Scan for the cell matching the given text and deliver its (x, y) coordinate at center. 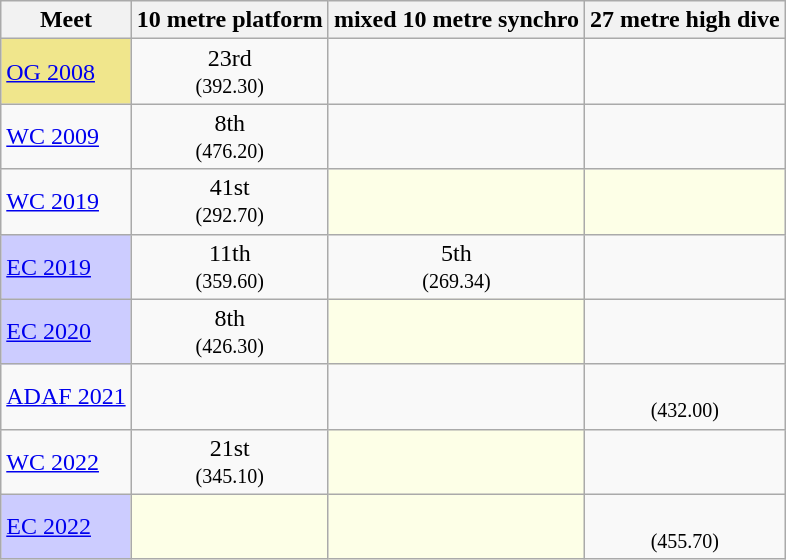
WC 2009 (66, 136)
21st(345.10) (230, 462)
27 metre high dive (686, 20)
10 metre platform (230, 20)
8th(426.30) (230, 332)
8th(476.20) (230, 136)
41st(292.70) (230, 202)
23rd(392.30) (230, 72)
Meet (66, 20)
11th(359.60) (230, 266)
(432.00) (686, 396)
WC 2019 (66, 202)
EC 2020 (66, 332)
OG 2008 (66, 72)
EC 2022 (66, 526)
ADAF 2021 (66, 396)
WC 2022 (66, 462)
EC 2019 (66, 266)
5th(269.34) (456, 266)
mixed 10 metre synchro (456, 20)
(455.70) (686, 526)
